Determine the [X, Y] coordinate at the center of the cell enclosing the given text.  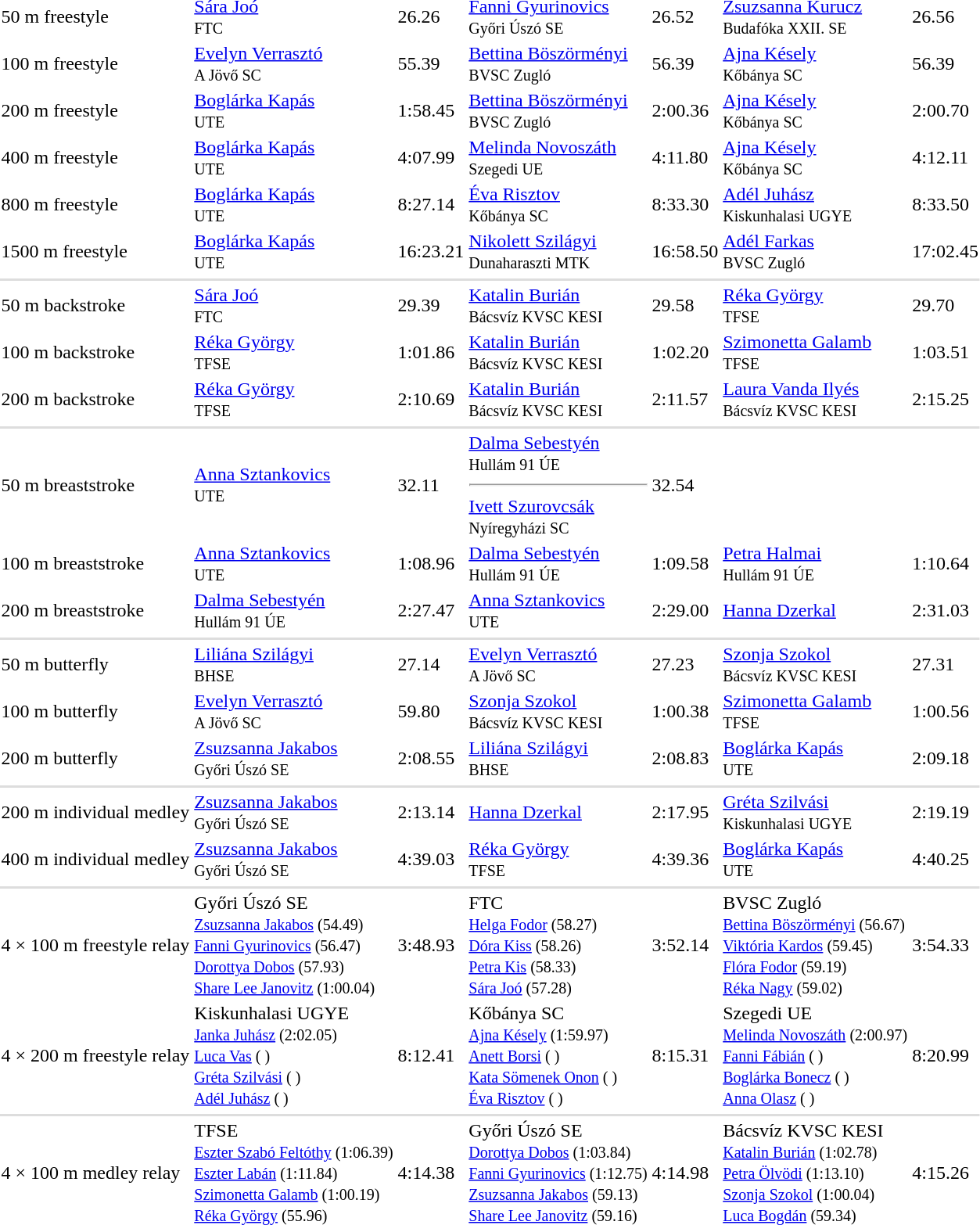
55.39 [431, 64]
1:01.86 [431, 352]
1:03.51 [946, 352]
2:17.95 [685, 812]
8:33.50 [946, 205]
8:15.31 [685, 1055]
2:09.18 [946, 759]
100 m backstroke [95, 352]
27.23 [685, 665]
29.39 [431, 305]
4:39.03 [431, 859]
29.58 [685, 305]
4:40.25 [946, 859]
800 m freestyle [95, 205]
50 m breaststroke [95, 485]
Dalma SebestyénHullám 91 ÚEIvett SzurovcsákNyíregyházi SC [558, 485]
2:00.36 [685, 111]
4:07.99 [431, 158]
32.54 [685, 485]
Szegedi UEMelinda Novoszáth (2:00.97) Fanni Fábián ( ) Boglárka Bonecz ( ) Anna Olasz ( ) [815, 1055]
3:52.14 [685, 945]
BVSC ZuglóBettina Böszörményi (56.67) Viktória Kardos (59.45) Flóra Fodor (59.19) Réka Nagy (59.02) [815, 945]
Melinda NovoszáthSzegedi UE [558, 158]
1:00.38 [685, 712]
1:00.56 [946, 712]
17:02.45 [946, 252]
4 × 200 m freestyle relay [95, 1055]
Kőbánya SCAjna Késely (1:59.97) Anett Borsi ( ) Kata Sömenek Onon ( ) Éva Risztov ( ) [558, 1055]
2:08.83 [685, 759]
2:08.55 [431, 759]
4 × 100 m freestyle relay [95, 945]
400 m freestyle [95, 158]
100 m breaststroke [95, 563]
Adél FarkasBVSC Zugló [815, 252]
4:39.36 [685, 859]
Adél JuhászKiskunhalasi UGYE [815, 205]
1:02.20 [685, 352]
Győri Úszó SEZsuzsanna Jakabos (54.49) Fanni Gyurinovics (56.47) Dorottya Dobos (57.93) Share Lee Janovitz (1:00.04) [294, 945]
2:10.69 [431, 399]
200 m butterfly [95, 759]
Petra HalmaiHullám 91 ÚE [815, 563]
200 m individual medley [95, 812]
27.14 [431, 665]
FTCHelga Fodor (58.27) Dóra Kiss (58.26) Petra Kis (58.33) Sára Joó (57.28) [558, 945]
200 m backstroke [95, 399]
16:58.50 [685, 252]
Laura Vanda IlyésBácsvíz KVSC KESI [815, 399]
2:15.25 [946, 399]
2:13.14 [431, 812]
1:09.58 [685, 563]
400 m individual medley [95, 859]
Gréta SzilvásiKiskunhalasi UGYE [815, 812]
1:08.96 [431, 563]
1:58.45 [431, 111]
27.31 [946, 665]
200 m freestyle [95, 111]
1500 m freestyle [95, 252]
8:27.14 [431, 205]
200 m breaststroke [95, 610]
4:12.11 [946, 158]
Kiskunhalasi UGYEJanka Juhász (2:02.05) Luca Vas ( ) Gréta Szilvási ( ) Adél Juhász ( ) [294, 1055]
59.80 [431, 712]
8:33.30 [685, 205]
29.70 [946, 305]
50 m backstroke [95, 305]
100 m butterfly [95, 712]
2:19.19 [946, 812]
2:31.03 [946, 610]
16:23.21 [431, 252]
100 m freestyle [95, 64]
3:48.93 [431, 945]
2:11.57 [685, 399]
Éva RisztovKőbánya SC [558, 205]
32.11 [431, 485]
Nikolett SzilágyiDunaharaszti MTK [558, 252]
2:27.47 [431, 610]
4:11.80 [685, 158]
3:54.33 [946, 945]
8:20.99 [946, 1055]
1:10.64 [946, 563]
2:00.70 [946, 111]
Sára JoóFTC [294, 305]
50 m butterfly [95, 665]
8:12.41 [431, 1055]
2:29.00 [685, 610]
